Determine the [x, y] coordinate at the center of the cell enclosing the given text.  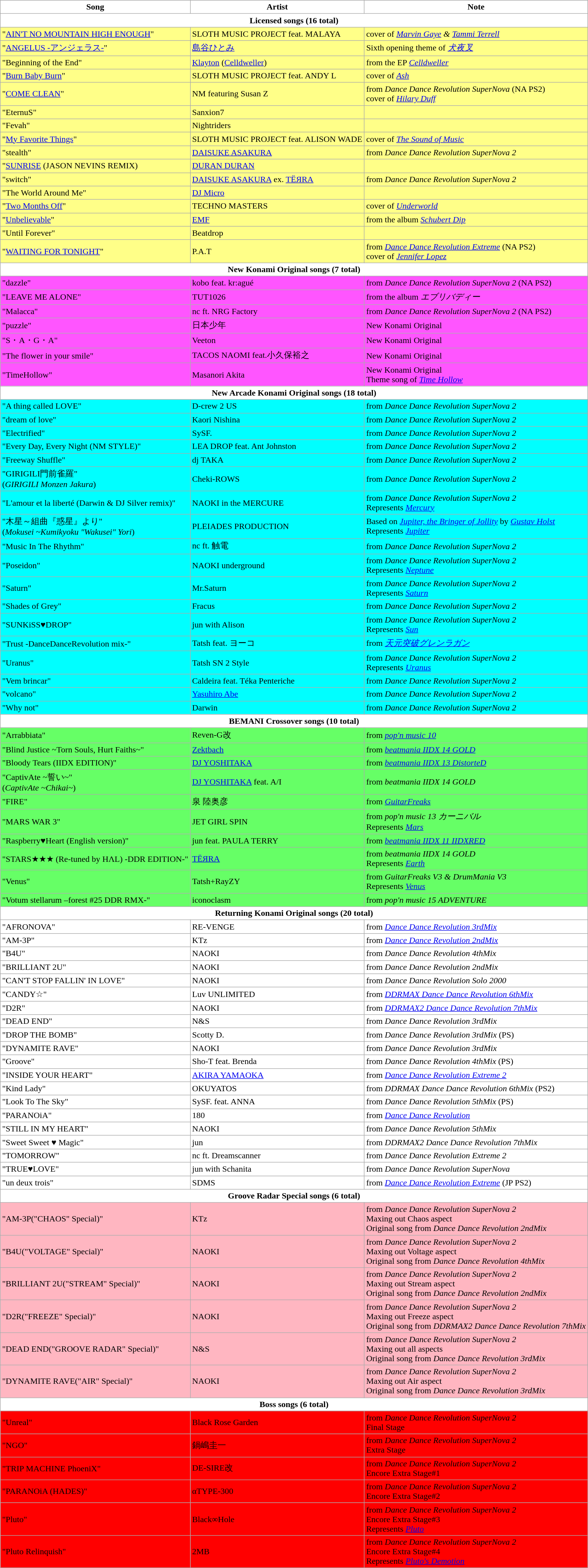
cover of Ash [476, 76]
Kaori Nishina [277, 420]
from Dance Dance Revolution 5thMix [476, 1129]
"Two Months Off" [95, 206]
"Kind Lady" [95, 1088]
from Dance Dance Revolution SuperNova 2Represents Saturn [476, 588]
RE-VENGE [277, 927]
from Dance Dance Revolution SuperNova 2Maxing out Chaos aspectOriginal song from Dance Dance Revolution 2ndMix [476, 1219]
from Dance Dance Revolution SuperNova 2Encore Extra Stage#1 [476, 1468]
Beatdrop [277, 233]
"Until Forever" [95, 233]
from the album エブリバディー [476, 297]
"Beginning of the End" [95, 62]
"LEAVE ME ALONE" [95, 297]
SySF. [277, 433]
Tatsh+RayZY [277, 882]
"INSIDE YOUR HEART" [95, 1075]
Artist [277, 7]
AKIRA YAMAOKA [277, 1075]
New Arcade Konami Original songs (18 total) [294, 393]
from Dance Dance Revolution SuperNova 2Represents Neptune [476, 565]
"Saturn" [95, 588]
jun [277, 1142]
"puzzle" [95, 325]
nc ft. Dreamscanner [277, 1155]
SDMS [277, 1183]
"BRILLIANT 2U" [95, 967]
from Dance Dance Revolution SuperNova 2Maxing out Freeze aspectOriginal song from DDRMAX2 Dance Dance Revolution 7thMix [476, 1316]
Returning Konami Original songs (20 total) [294, 913]
from Dance Dance Revolution SuperNova 2Final Stage [476, 1422]
from Dance Dance Revolution Extreme (JP PS2) [476, 1183]
"DEAD END" [95, 1021]
from GuitarFreaks [476, 802]
Licensed songs (16 total) [294, 20]
from Dance Dance Revolution SuperNova 2Represents Mercury [476, 503]
TUT1026 [277, 297]
"S・A・G・A" [95, 341]
"STILL IN MY HEART" [95, 1129]
2MB [277, 1551]
"Blind Justice ~Torn Souls, Hurt Faiths~" [95, 750]
from the album Schubert Dip [476, 220]
泉 陸奥彦 [277, 802]
"CaptivAte ~誓い~"(CaptivAte ~Chikai~) [95, 782]
"SUNRISE (JASON NEVINS REMIX) [95, 166]
New Konami OriginalTheme song of Time Hollow [476, 375]
"EternuS" [95, 112]
"My Favorite Things" [95, 139]
"The World Around Me" [95, 193]
Mr.Saturn [277, 588]
"dream of love" [95, 420]
Black∞Hole [277, 1519]
SLOTH MUSIC PROJECT feat. ANDY L [277, 76]
"D2R" [95, 1008]
SySF. feat. ANNA [277, 1102]
from 天元突破グレンラガン [476, 644]
180 [277, 1115]
EMF [277, 220]
jun with Alison [277, 625]
"un deux trois" [95, 1183]
NAOKI in the MERCURE [277, 503]
"DYNAMITE RAVE" [95, 1048]
"Shades of Grey" [95, 606]
"Unreal" [95, 1422]
from Dance Dance Revolution SuperNova (NA PS2)cover of Hilary Duff [476, 94]
"Trust -DanceDanceRevolution mix-" [95, 644]
from beatmania IIDX 14 GOLDRepresents Earth [476, 859]
SLOTH MUSIC PROJECT feat. ALISON WADE [277, 139]
TËЯRA [277, 859]
nc ft. 触電 [277, 546]
"Freeway Shuffle" [95, 460]
Tatsh feat. ヨーコ [277, 644]
"BRILLIANT 2U("STREAM" Special)" [95, 1284]
Caldeira feat. Téka Penteriche [277, 681]
from DDRMAX Dance Dance Revolution 6thMix (PS2) [476, 1088]
鍋嶋圭一 [277, 1446]
from Dance Dance Revolution 3rdMix (PS) [476, 1035]
SLOTH MUSIC PROJECT feat. MALAYA [277, 34]
DJ YOSHITAKA feat. A/I [277, 782]
"MARS WAR 3" [95, 822]
Black Rose Garden [277, 1422]
"Vem brincar" [95, 681]
from beatmania IIDX 13 DistorteD [476, 763]
from Dance Dance Revolution SuperNova 2Encore Extra Stage#3Represents Pluto [476, 1519]
Klayton (Celldweller) [277, 62]
Luv UNLIMITED [277, 994]
from Dance Dance Revolution SuperNova 2Encore Extra Stage#4Represents Pluto's Demotion [476, 1551]
"Look To The Sky" [95, 1102]
"WAITING FOR TONIGHT" [95, 251]
from the EP Celldweller [476, 62]
"Unbelievable" [95, 220]
from Dance Dance Revolution 4thMix (PS) [476, 1062]
Darwin [277, 708]
Cheki-ROWS [277, 479]
from Dance Dance Revolution SuperNova [476, 1169]
"FIRE" [95, 802]
"AM-3P("CHAOS" Special)" [95, 1219]
Nightriders [277, 126]
"CANDY☆" [95, 994]
"AFRONOVA" [95, 927]
"TRUE♥LOVE" [95, 1169]
"SUNKiSS♥DROP" [95, 625]
"DROP THE BOMB" [95, 1035]
"TRIP MACHINE PhoeniX" [95, 1468]
"DYNAMITE RAVE("AIR" Special)" [95, 1381]
"Fevah" [95, 126]
Tatsh SN 2 Style [277, 663]
DURAN DURAN [277, 166]
"Pluto Relinquish" [95, 1551]
DAISUKE ASAKURA [277, 152]
"Music In The Rhythm" [95, 546]
"switch" [95, 179]
Veeton [277, 341]
Scotty D. [277, 1035]
TACOS NAOMI feat.小久保裕之 [277, 356]
"B4U" [95, 954]
jun feat. PAULA TERRY [277, 840]
from Dance Dance Revolution SuperNova 2Represents Sun [476, 625]
"COME CLEAN" [95, 94]
"D2R("FREEZE" Special)" [95, 1316]
"B4U("VOLTAGE" Special)" [95, 1251]
from beatmania IIDX 11 IIDXRED [476, 840]
cover of The Sound of Music [476, 139]
from pop'n music 15 ADVENTURE [476, 900]
"stealth" [95, 152]
from Dance Dance Revolution [476, 1115]
from Dance Dance Revolution SuperNova 2Encore Extra Stage#2 [476, 1491]
DJ YOSHITAKA [277, 763]
"GIRIGILI門前雀羅"(GIRIGILI Monzen Jakura) [95, 479]
dj TAKA [277, 460]
from GuitarFreaks V3 & DrumMania V3Represents Venus [476, 882]
from Dance Dance Revolution SuperNova 2Maxing out all aspectsOriginal song from Dance Dance Revolution 3rdMix [476, 1349]
from DDRMAX Dance Dance Revolution 6thMix [476, 994]
"Uranus" [95, 663]
"PARANOiA (HADES)" [95, 1491]
"Electrified" [95, 433]
Zektbach [277, 750]
"Votum stellarum –forest #25 DDR RMX-" [95, 900]
"dazzle" [95, 283]
島谷ひとみ [277, 48]
"木星～組曲『惑星』より"(Mokusei ~Kumikyoku "Wakusei" Yori) [95, 527]
NAOKI underground [277, 565]
P.A.T [277, 251]
"Why not" [95, 708]
Groove Radar Special songs (6 total) [294, 1196]
Boss songs (6 total) [294, 1404]
DJ Micro [277, 193]
from Dance Dance Revolution Solo 2000 [476, 980]
from Dance Dance Revolution SuperNova 2Maxing out Stream aspectOriginal song from Dance Dance Revolution 2ndMix [476, 1284]
"Pluto" [95, 1519]
"AIN'T NO MOUNTAIN HIGH ENOUGH" [95, 34]
from pop'n music 13 カーニバルRepresents Mars [476, 822]
Reven-G改 [277, 735]
from Dance Dance Revolution 4thMix [476, 954]
kobo feat. kr:agué [277, 283]
"AM-3P" [95, 940]
"Every Day, Every Night (NM STYLE)" [95, 446]
"Malacca" [95, 311]
Sixth opening theme of 犬夜叉 [476, 48]
NM featuring Susan Z [277, 94]
"Venus" [95, 882]
New Konami Original songs (7 total) [294, 269]
from Dance Dance Revolution Extreme (NA PS2)cover of Jennifer Lopez [476, 251]
LEA DROP feat. Ant Johnston [277, 446]
"Bloody Tears (IIDX EDITION)" [95, 763]
"Burn Baby Burn" [95, 76]
Sanxion7 [277, 112]
"Arrabbiata" [95, 735]
DAISUKE ASAKURA ex. TЁЯRA [277, 179]
from Dance Dance Revolution SuperNova 2Maxing out Voltage aspectOriginal song from Dance Dance Revolution 4thMix [476, 1251]
"Sweet Sweet ♥ Magic" [95, 1142]
Based on Jupiter, the Bringer of Jollity by Gustav HolstRepresents Jupiter [476, 527]
DE-SIRE改 [277, 1468]
"PARANOiA" [95, 1115]
"The flower in your smile" [95, 356]
BEMANI Crossover songs (10 total) [294, 721]
"ANGELUS -アンジェラス-" [95, 48]
from pop'n music 10 [476, 735]
"A thing called LOVE" [95, 406]
JET GIRL SPIN [277, 822]
Note [476, 7]
Yasuhiro Abe [277, 694]
Song [95, 7]
jun with Schanita [277, 1169]
"Raspberry♥Heart (English version)" [95, 840]
"volcano" [95, 694]
cover of Underworld [476, 206]
"L'amour et la liberté (Darwin & DJ Silver remix)" [95, 503]
"NGO" [95, 1446]
from Dance Dance Revolution 5thMix (PS) [476, 1102]
"Poseidon" [95, 565]
日本少年 [277, 325]
Sho-T feat. Brenda [277, 1062]
PLEIADES PRODUCTION [277, 527]
D-crew 2 US [277, 406]
iconoclasm [277, 900]
"TimeHollow" [95, 375]
"Groove" [95, 1062]
from Dance Dance Revolution SuperNova 2Extra Stage [476, 1446]
"STARS★★★ (Re-tuned by HΛL) -DDR EDITION-" [95, 859]
OKUYATOS [277, 1088]
TECHNO MASTERS [277, 206]
cover of Marvin Gaye & Tammi Terrell [476, 34]
from Dance Dance Revolution SuperNova 2Maxing out Air aspectOriginal song from Dance Dance Revolution 3rdMix [476, 1381]
Fracus [277, 606]
"TOMORROW" [95, 1155]
αTYPE-300 [277, 1491]
"DEAD END("GROOVE RADAR" Special)" [95, 1349]
from Dance Dance Revolution SuperNova 2Represents Uranus [476, 663]
"CAN'T STOP FALLIN' IN LOVE" [95, 980]
Masanori Akita [277, 375]
nc ft. NRG Factory [277, 311]
